From the cell containing the given text, extract its center point as (x, y) coordinate. 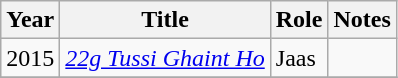
Notes (362, 20)
2015 (30, 58)
Year (30, 20)
Role (299, 20)
22g Tussi Ghaint Ho (165, 58)
Jaas (299, 58)
Title (165, 20)
